Locate the cell with the specified text and output its (x, y) center coordinate. 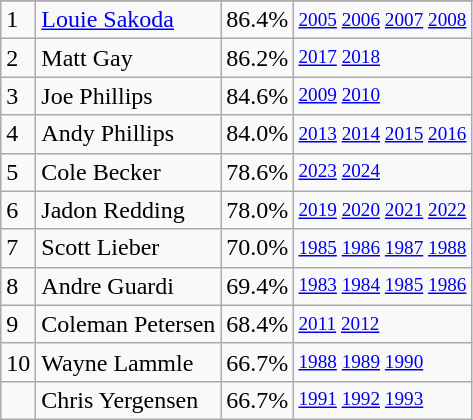
1988 1989 1990 (382, 362)
1983 1984 1985 1986 (382, 286)
Andy Phillips (128, 134)
1991 1992 1993 (382, 400)
Joe Phillips (128, 96)
78.6% (258, 172)
10 (18, 362)
Louie Sakoda (128, 20)
Coleman Petersen (128, 324)
Jadon Redding (128, 210)
6 (18, 210)
Matt Gay (128, 58)
Andre Guardi (128, 286)
2017 2018 (382, 58)
2019 2020 2021 2022 (382, 210)
4 (18, 134)
86.2% (258, 58)
2013 2014 2015 2016 (382, 134)
Wayne Lammle (128, 362)
1 (18, 20)
84.0% (258, 134)
2023 2024 (382, 172)
8 (18, 286)
2009 2010 (382, 96)
86.4% (258, 20)
Chris Yergensen (128, 400)
2005 2006 2007 2008 (382, 20)
3 (18, 96)
78.0% (258, 210)
68.4% (258, 324)
84.6% (258, 96)
Scott Lieber (128, 248)
69.4% (258, 286)
7 (18, 248)
5 (18, 172)
1985 1986 1987 1988 (382, 248)
Cole Becker (128, 172)
2011 2012 (382, 324)
2 (18, 58)
70.0% (258, 248)
9 (18, 324)
